Capture the cell that displays the provided text and extract its (x, y) central coordinate. 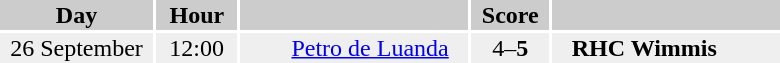
Day (76, 15)
Score (510, 15)
4–5 (510, 48)
Petro de Luanda (354, 48)
12:00 (196, 48)
26 September (76, 48)
Hour (196, 15)
RHC Wimmis (666, 48)
